Find where the given text appears and provide that cell's center as [x, y] coordinate. 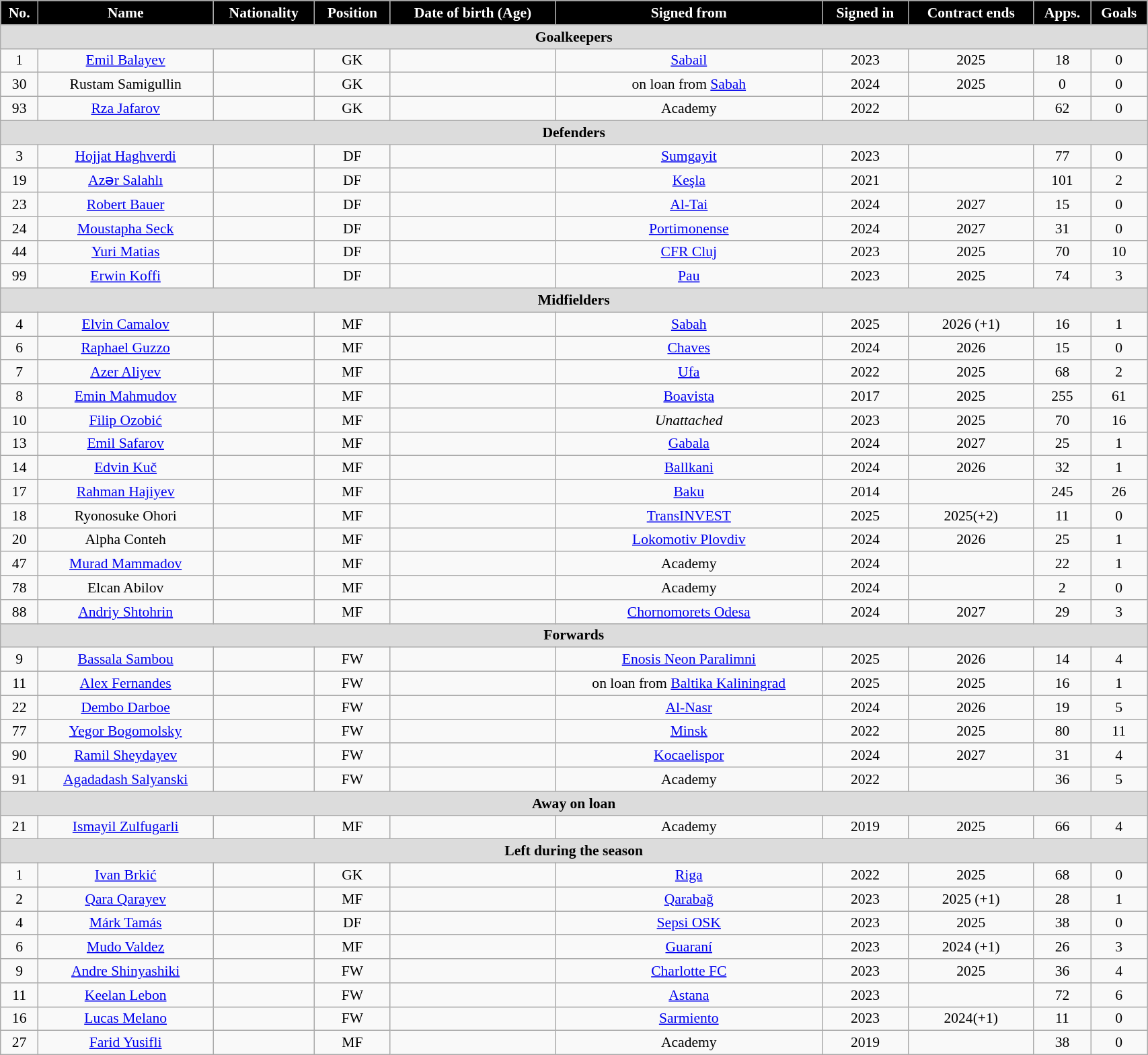
21 [20, 827]
Lucas Melano [126, 1019]
Al-Tai [689, 204]
Astana [689, 995]
99 [20, 276]
Erwin Koffi [126, 276]
72 [1063, 995]
Alex Fernandes [126, 684]
Goalkeepers [574, 37]
Andre Shinyashiki [126, 971]
27 [20, 1043]
32 [1063, 468]
Minsk [689, 732]
Hojjat Haghverdi [126, 157]
Murad Mammadov [126, 564]
Qarabağ [689, 899]
Emil Balayev [126, 61]
Al-Nasr [689, 707]
245 [1063, 492]
101 [1063, 181]
Ismayil Zulfugarli [126, 827]
Rustam Samigullin [126, 85]
7 [20, 373]
Sabail [689, 61]
on loan from Baltika Kaliningrad [689, 684]
30 [20, 85]
Rza Jafarov [126, 109]
Elcan Abilov [126, 588]
Ballkani [689, 468]
2026 (+1) [971, 324]
Edvin Kuč [126, 468]
TransINVEST [689, 516]
Nationality [264, 13]
20 [20, 540]
Date of birth (Age) [473, 13]
Boavista [689, 396]
Apps. [1063, 13]
Pau [689, 276]
Sumgayit [689, 157]
Sepsi OSK [689, 923]
2021 [866, 181]
Azer Aliyev [126, 373]
Filip Ozobić [126, 420]
Ryonosuke Ohori [126, 516]
Baku [689, 492]
Position [352, 13]
Lokomotiv Plovdiv [689, 540]
13 [20, 444]
Rahman Hajiyev [126, 492]
Yuri Matias [126, 252]
Gabala [689, 444]
91 [20, 779]
Márk Tamás [126, 923]
2024(+1) [971, 1019]
44 [20, 252]
Contract ends [971, 13]
Yegor Bogomolsky [126, 732]
Portimonense [689, 229]
Away on loan [574, 804]
8 [20, 396]
Defenders [574, 132]
74 [1063, 276]
Andriy Shtohrin [126, 612]
CFR Cluj [689, 252]
93 [20, 109]
Chaves [689, 348]
Guaraní [689, 947]
Left during the season [574, 851]
Dembo Darboe [126, 707]
Signed in [866, 13]
Bassala Sambou [126, 660]
66 [1063, 827]
Kocaelispor [689, 756]
47 [20, 564]
2014 [866, 492]
78 [20, 588]
28 [1063, 899]
Alpha Conteh [126, 540]
Robert Bauer [126, 204]
Goals [1119, 13]
Signed from [689, 13]
Farid Yusifli [126, 1043]
Qara Qarayev [126, 899]
Forwards [574, 635]
Moustapha Seck [126, 229]
17 [20, 492]
61 [1119, 396]
Name [126, 13]
2025(+2) [971, 516]
Sarmiento [689, 1019]
62 [1063, 109]
255 [1063, 396]
Sabah [689, 324]
29 [1063, 612]
23 [20, 204]
90 [20, 756]
2025 (+1) [971, 899]
Midfielders [574, 301]
Enosis Neon Paralimni [689, 660]
Agadadash Salyanski [126, 779]
80 [1063, 732]
24 [20, 229]
Ufa [689, 373]
Azər Salahlı [126, 181]
2017 [866, 396]
Charlotte FC [689, 971]
Emin Mahmudov [126, 396]
No. [20, 13]
Elvin Camalov [126, 324]
Emil Safarov [126, 444]
Ramil Sheydayev [126, 756]
Keelan Lebon [126, 995]
Raphael Guzzo [126, 348]
Unattached [689, 420]
Mudo Valdez [126, 947]
Chornomorets Odesa [689, 612]
Ivan Brkić [126, 875]
on loan from Sabah [689, 85]
88 [20, 612]
2024 (+1) [971, 947]
Keşla [689, 181]
Riga [689, 875]
